Determine the (X, Y) coordinate at the center of the cell enclosing the given text.  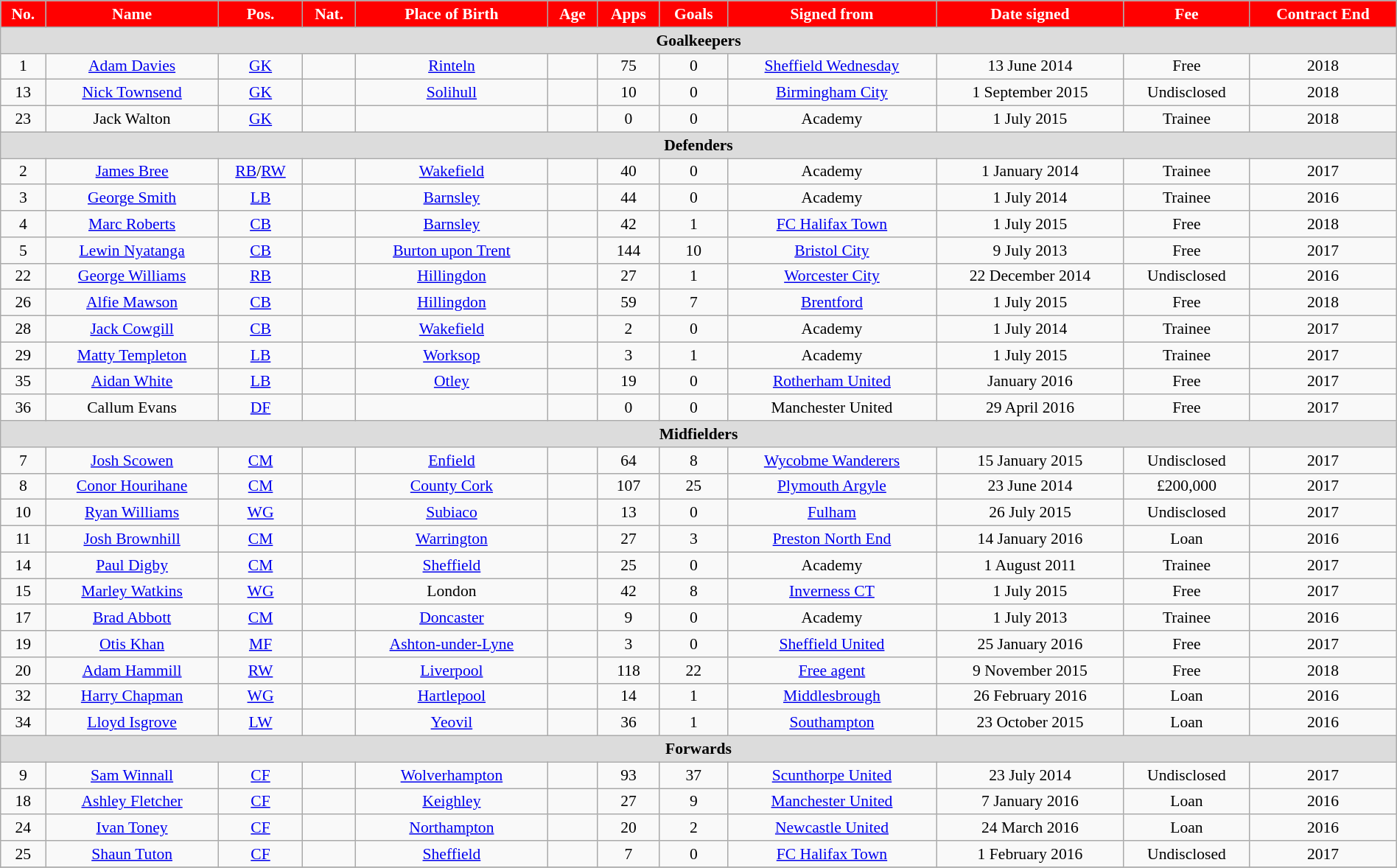
23 July 2014 (1030, 775)
59 (629, 303)
Birmingham City (832, 93)
Doncaster (451, 618)
24 March 2016 (1030, 828)
Middlesbrough (832, 696)
Rotherham United (832, 382)
Yeovil (451, 723)
1 September 2015 (1030, 93)
26 (24, 303)
Ashton-under-Lyne (451, 644)
Liverpool (451, 671)
Solihull (451, 93)
Keighley (451, 802)
Jack Cowgill (132, 329)
26 February 2016 (1030, 696)
DF (261, 408)
Burton upon Trent (451, 251)
No. (24, 14)
RW (261, 671)
9 November 2015 (1030, 671)
Northampton (451, 828)
Marc Roberts (132, 224)
Scunthorpe United (832, 775)
Contract End (1323, 14)
Lewin Nyatanga (132, 251)
1 February 2016 (1030, 854)
Age (572, 14)
Matty Templeton (132, 355)
1 January 2014 (1030, 172)
James Bree (132, 172)
44 (629, 198)
23 June 2014 (1030, 486)
28 (24, 329)
32 (24, 696)
7 January 2016 (1030, 802)
January 2016 (1030, 382)
107 (629, 486)
1 July 2013 (1030, 618)
Southampton (832, 723)
11 (24, 539)
Ashley Fletcher (132, 802)
75 (629, 66)
Apps (629, 14)
26 July 2015 (1030, 513)
9 July 2013 (1030, 251)
Adam Davies (132, 66)
14 January 2016 (1030, 539)
Name (132, 14)
Preston North End (832, 539)
LW (261, 723)
Marley Watkins (132, 592)
Fulham (832, 513)
MF (261, 644)
Newcastle United (832, 828)
Harry Chapman (132, 696)
29 April 2016 (1030, 408)
Otley (451, 382)
Place of Birth (451, 14)
Aidan White (132, 382)
Josh Brownhill (132, 539)
5 (24, 251)
25 January 2016 (1030, 644)
Warrington (451, 539)
Brad Abbott (132, 618)
Wycobme Wanderers (832, 461)
1 August 2011 (1030, 565)
Forwards (698, 749)
37 (693, 775)
Otis Khan (132, 644)
24 (24, 828)
Signed from (832, 14)
40 (629, 172)
Jack Walton (132, 119)
Shaun Tuton (132, 854)
Free agent (832, 671)
15 (24, 592)
Lloyd Isgrove (132, 723)
118 (629, 671)
144 (629, 251)
Paul Digby (132, 565)
Callum Evans (132, 408)
Sheffield United (832, 644)
64 (629, 461)
Date signed (1030, 14)
Ryan Williams (132, 513)
County Cork (451, 486)
Nick Townsend (132, 93)
Hartlepool (451, 696)
RB (261, 276)
Ivan Toney (132, 828)
Conor Hourihane (132, 486)
17 (24, 618)
Brentford (832, 303)
29 (24, 355)
Defenders (698, 145)
Alfie Mawson (132, 303)
Subiaco (451, 513)
RB/RW (261, 172)
Fee (1186, 14)
Goalkeepers (698, 41)
£200,000 (1186, 486)
Sheffield Wednesday (832, 66)
35 (24, 382)
13 June 2014 (1030, 66)
London (451, 592)
Wolverhampton (451, 775)
Worcester City (832, 276)
Rinteln (451, 66)
15 January 2015 (1030, 461)
Plymouth Argyle (832, 486)
23 (24, 119)
93 (629, 775)
George Williams (132, 276)
Midfielders (698, 434)
23 October 2015 (1030, 723)
Enfield (451, 461)
Worksop (451, 355)
Inverness CT (832, 592)
George Smith (132, 198)
Nat. (329, 14)
34 (24, 723)
18 (24, 802)
Bristol City (832, 251)
Pos. (261, 14)
Goals (693, 14)
Adam Hammill (132, 671)
Josh Scowen (132, 461)
4 (24, 224)
22 December 2014 (1030, 276)
Sam Winnall (132, 775)
